From the cell containing the given text, extract its center point as [x, y] coordinate. 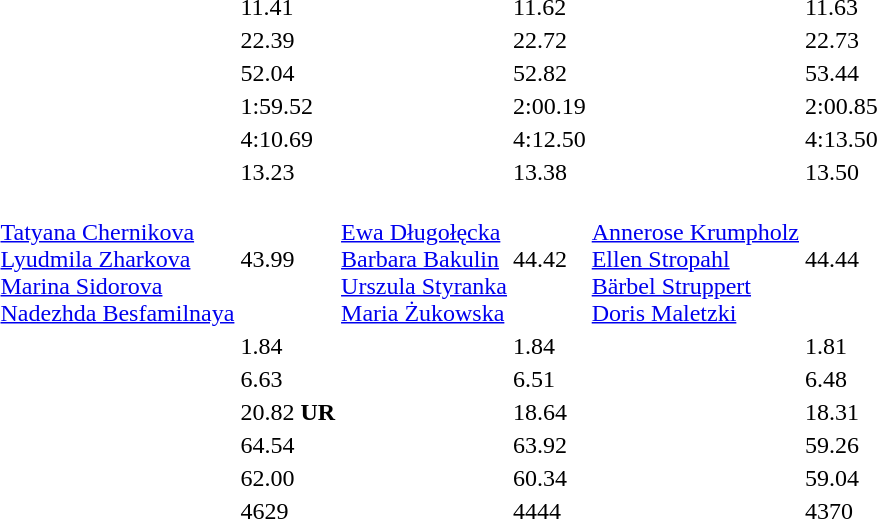
Annerose KrumpholzEllen StropahlBärbel StruppertDoris Maletzki [695, 259]
43.99 [288, 259]
64.54 [288, 445]
4:12.50 [550, 139]
4:10.69 [288, 139]
22.72 [550, 40]
Ewa DługołęckaBarbara BakulinUrszula StyrankaMaria Żukowska [424, 259]
22.39 [288, 40]
1:59.52 [288, 106]
18.64 [550, 412]
52.82 [550, 73]
20.82 UR [288, 412]
44.42 [550, 259]
6.51 [550, 379]
60.34 [550, 478]
62.00 [288, 478]
63.92 [550, 445]
13.23 [288, 172]
6.63 [288, 379]
13.38 [550, 172]
2:00.19 [550, 106]
52.04 [288, 73]
